Determine the (X, Y) coordinate at the center of the cell enclosing the given text.  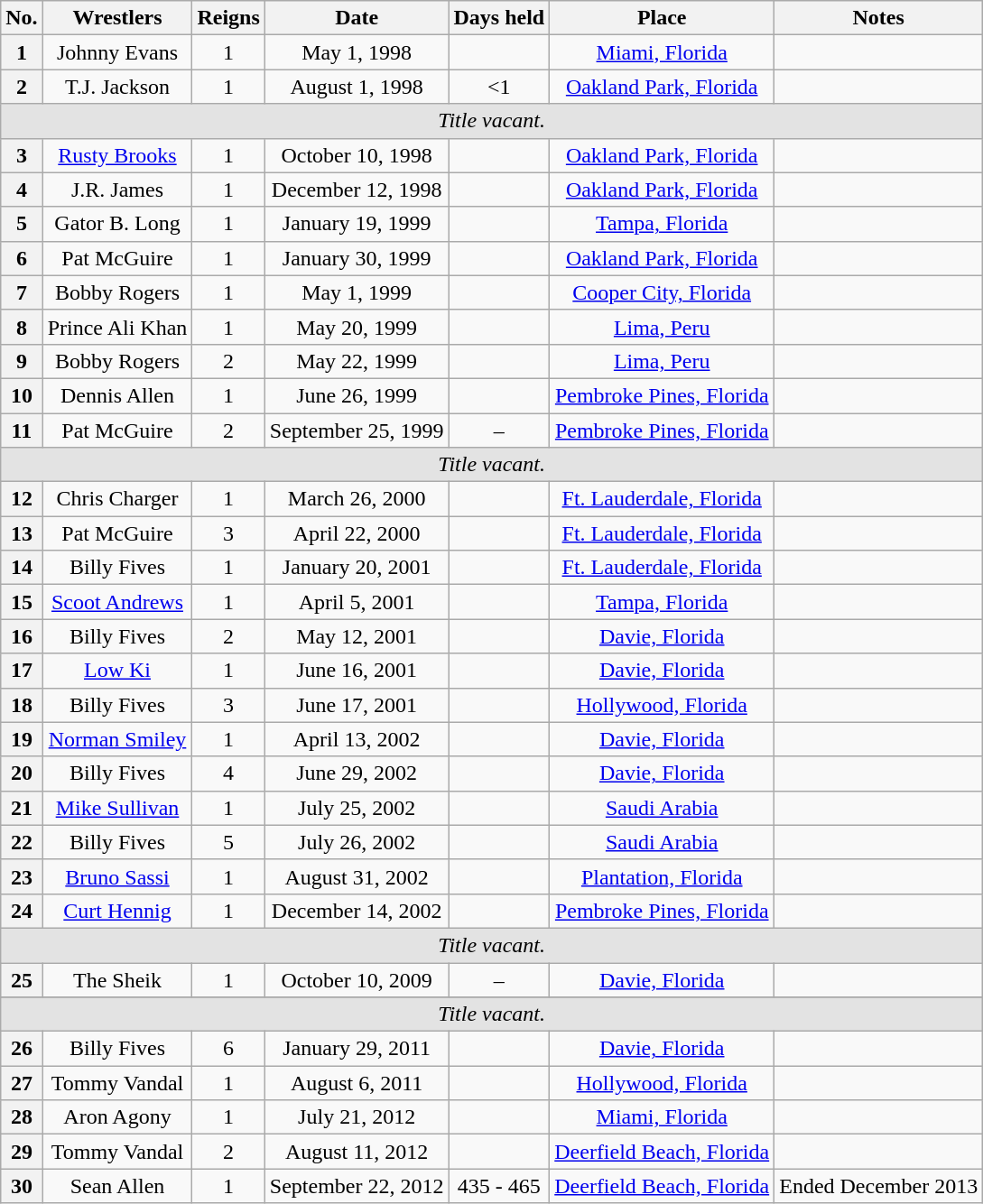
Bruno Sassi (117, 876)
T.J. Jackson (117, 87)
30 (22, 1186)
17 (22, 671)
August 1, 1998 (357, 87)
May 12, 2001 (357, 636)
7 (22, 292)
December 12, 1998 (357, 190)
Low Ki (117, 671)
<1 (499, 87)
June 17, 2001 (357, 705)
14 (22, 568)
Mike Sullivan (117, 808)
The Sheik (117, 979)
28 (22, 1117)
Reigns (228, 18)
August 11, 2012 (357, 1152)
April 22, 2000 (357, 533)
18 (22, 705)
January 29, 2011 (357, 1049)
September 25, 1999 (357, 431)
December 14, 2002 (357, 911)
J.R. James (117, 190)
Prince Ali Khan (117, 327)
26 (22, 1049)
Plantation, Florida (663, 876)
22 (22, 842)
435 - 465 (499, 1186)
19 (22, 739)
Wrestlers (117, 18)
July 26, 2002 (357, 842)
May 1, 1999 (357, 292)
Cooper City, Florida (663, 292)
January 19, 1999 (357, 224)
August 6, 2011 (357, 1083)
March 26, 2000 (357, 499)
July 21, 2012 (357, 1117)
June 26, 1999 (357, 395)
27 (22, 1083)
Sean Allen (117, 1186)
May 1, 1998 (357, 52)
8 (22, 327)
January 30, 1999 (357, 258)
21 (22, 808)
Johnny Evans (117, 52)
12 (22, 499)
29 (22, 1152)
Chris Charger (117, 499)
9 (22, 361)
Date (357, 18)
June 16, 2001 (357, 671)
September 22, 2012 (357, 1186)
16 (22, 636)
23 (22, 876)
Dennis Allen (117, 395)
April 5, 2001 (357, 602)
No. (22, 18)
July 25, 2002 (357, 808)
May 20, 1999 (357, 327)
24 (22, 911)
Days held (499, 18)
Place (663, 18)
Rusty Brooks (117, 155)
April 13, 2002 (357, 739)
Ended December 2013 (879, 1186)
January 20, 2001 (357, 568)
Notes (879, 18)
25 (22, 979)
Norman Smiley (117, 739)
11 (22, 431)
Curt Hennig (117, 911)
10 (22, 395)
August 31, 2002 (357, 876)
Gator B. Long (117, 224)
20 (22, 773)
May 22, 1999 (357, 361)
13 (22, 533)
October 10, 1998 (357, 155)
June 29, 2002 (357, 773)
October 10, 2009 (357, 979)
15 (22, 602)
Scoot Andrews (117, 602)
Aron Agony (117, 1117)
